For the text-containing cell, return its midpoint in [X, Y] coordinate format. 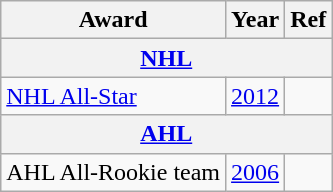
2006 [256, 172]
AHL All-Rookie team [114, 172]
Award [114, 20]
AHL [166, 134]
Ref [308, 20]
Year [256, 20]
NHL All-Star [114, 96]
NHL [166, 58]
2012 [256, 96]
